Find where the given text appears and provide that cell's center as [x, y] coordinate. 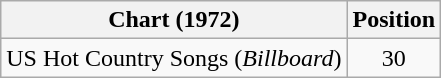
US Hot Country Songs (Billboard) [174, 58]
Chart (1972) [174, 20]
Position [394, 20]
30 [394, 58]
